Provide the [x, y] coordinate of the cell's center where the given text is located.  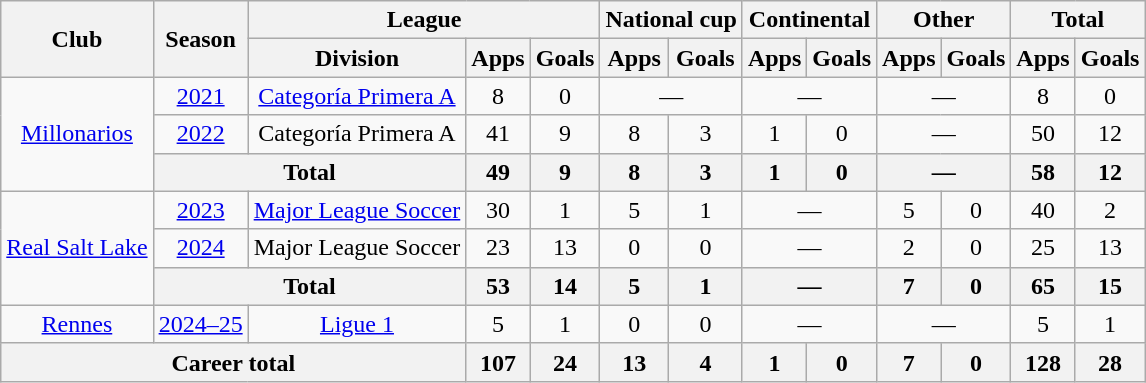
Millonarios [77, 134]
2023 [200, 210]
107 [498, 362]
Season [200, 39]
2024–25 [200, 324]
Continental [809, 20]
28 [1110, 362]
23 [498, 248]
Ligue 1 [357, 324]
58 [1043, 172]
14 [565, 286]
49 [498, 172]
4 [705, 362]
Other [944, 20]
53 [498, 286]
50 [1043, 134]
15 [1110, 286]
24 [565, 362]
Division [357, 58]
2024 [200, 248]
30 [498, 210]
2022 [200, 134]
Club [77, 39]
National cup [671, 20]
Career total [234, 362]
25 [1043, 248]
65 [1043, 286]
Real Salt Lake [77, 248]
2021 [200, 96]
Rennes [77, 324]
41 [498, 134]
128 [1043, 362]
40 [1043, 210]
League [424, 20]
